Find where the given text appears and provide that cell's center as (x, y) coordinate. 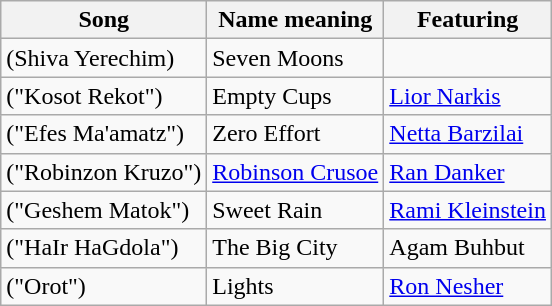
Netta Barzilai (468, 134)
Lior Narkis (468, 96)
Ran Danker (468, 172)
Song (104, 20)
Agam Buhbut (468, 248)
Empty Cups (296, 96)
Name meaning (296, 20)
Rami Kleinstein (468, 210)
Featuring (468, 20)
("Geshem Matok") (104, 210)
("Robinzon Kruzo") (104, 172)
Zero Effort (296, 134)
Sweet Rain (296, 210)
("Orot") (104, 286)
Lights (296, 286)
The Big City (296, 248)
(Shiva Yerechim) (104, 58)
("HaIr HaGdola") (104, 248)
Robinson Crusoe (296, 172)
Ron Nesher (468, 286)
("Kosot Rekot") (104, 96)
Seven Moons (296, 58)
("Efes Ma'amatz") (104, 134)
